Determine the (X, Y) coordinate at the center of the cell enclosing the given text.  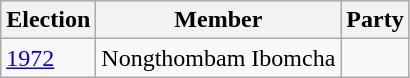
Member (218, 20)
Party (375, 20)
Nongthombam Ibomcha (218, 58)
Election (48, 20)
1972 (48, 58)
